Return (x, y) of the center of cell containing provided text 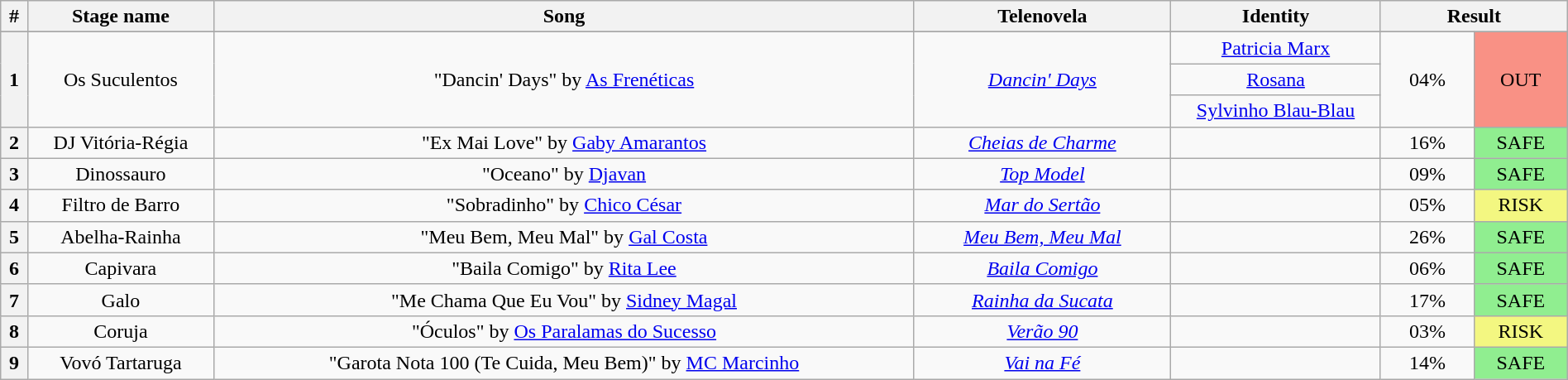
06% (1427, 268)
03% (1427, 331)
"Meu Bem, Meu Mal" by Gal Costa (564, 237)
Capivara (121, 268)
# (14, 17)
"Baila Comigo" by Rita Lee (564, 268)
"Óculos" by Os Paralamas do Sucesso (564, 331)
Rosana (1276, 79)
16% (1427, 142)
Cheias de Charme (1042, 142)
Telenovela (1042, 17)
Vovó Tartaruga (121, 363)
"Ex Mai Love" by Gaby Amarantos (564, 142)
"Garota Nota 100 (Te Cuida, Meu Bem)" by MC Marcinho (564, 363)
Top Model (1042, 174)
"Dancin' Days" by As Frenéticas (564, 79)
Identity (1276, 17)
05% (1427, 205)
"Sobradinho" by Chico César (564, 205)
4 (14, 205)
8 (14, 331)
14% (1427, 363)
Patricia Marx (1276, 48)
Galo (121, 300)
Abelha-Rainha (121, 237)
"Me Chama Que Eu Vou" by Sidney Magal (564, 300)
OUT (1520, 79)
Dinossauro (121, 174)
7 (14, 300)
Dancin' Days (1042, 79)
2 (14, 142)
1 (14, 79)
Os Suculentos (121, 79)
Vai na Fé (1042, 363)
Result (1474, 17)
Mar do Sertão (1042, 205)
17% (1427, 300)
3 (14, 174)
5 (14, 237)
Filtro de Barro (121, 205)
"Oceano" by Djavan (564, 174)
04% (1427, 79)
6 (14, 268)
26% (1427, 237)
9 (14, 363)
Song (564, 17)
Meu Bem, Meu Mal (1042, 237)
09% (1427, 174)
Rainha da Sucata (1042, 300)
Sylvinho Blau-Blau (1276, 111)
Stage name (121, 17)
DJ Vitória-Régia (121, 142)
Baila Comigo (1042, 268)
Verão 90 (1042, 331)
Coruja (121, 331)
